Detect which cell encompasses the target text, then output its [x, y] center coordinate. 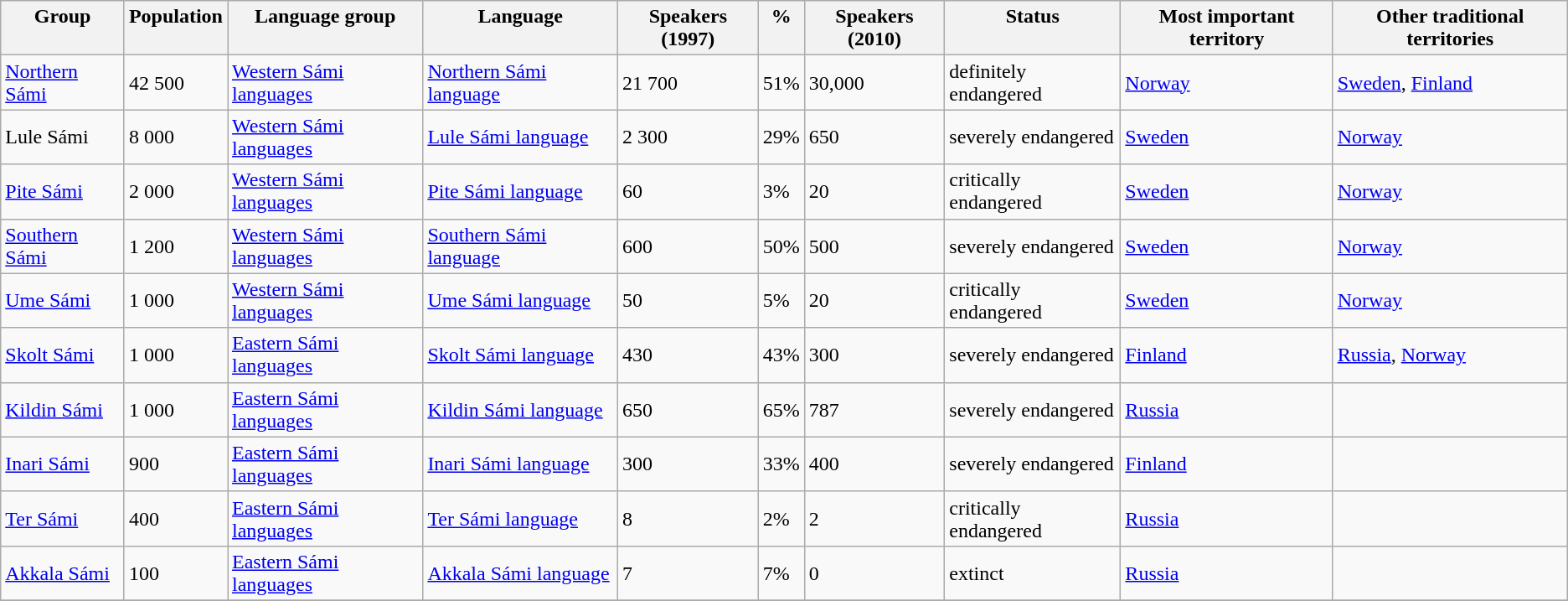
7% [781, 573]
Ter Sámi language [521, 518]
21 700 [689, 82]
Ter Sámi [63, 518]
Southern Sámi language [521, 246]
29% [781, 137]
2 [874, 518]
Inari Sámi [63, 464]
900 [176, 464]
30,000 [874, 82]
Northern Sámi language [521, 82]
Akkala Sámi [63, 573]
Skolt Sámi language [521, 355]
Group [63, 28]
Other traditional territories [1450, 28]
100 [176, 573]
Population [176, 28]
Language group [325, 28]
43% [781, 355]
Lule Sámi [63, 137]
Kildin Sámi [63, 409]
430 [689, 355]
8 000 [176, 137]
3% [781, 191]
500 [874, 246]
2% [781, 518]
Akkala Sámi language [521, 573]
50% [781, 246]
Lule Sámi language [521, 137]
definitely endangered [1033, 82]
787 [874, 409]
Northern Sámi [63, 82]
42 500 [176, 82]
33% [781, 464]
Pite Sámi language [521, 191]
600 [689, 246]
7 [689, 573]
0 [874, 573]
8 [689, 518]
2 000 [176, 191]
Status [1033, 28]
% [781, 28]
extinct [1033, 573]
Russia, Norway [1450, 355]
5% [781, 300]
Pite Sámi [63, 191]
Sweden, Finland [1450, 82]
Speakers (1997) [689, 28]
50 [689, 300]
Most important territory [1226, 28]
Speakers (2010) [874, 28]
1 200 [176, 246]
Ume Sámi [63, 300]
65% [781, 409]
51% [781, 82]
60 [689, 191]
Southern Sámi [63, 246]
Language [521, 28]
Ume Sámi language [521, 300]
Skolt Sámi [63, 355]
Kildin Sámi language [521, 409]
2 300 [689, 137]
Inari Sámi language [521, 464]
